From the cell containing the given text, extract its center point as [x, y] coordinate. 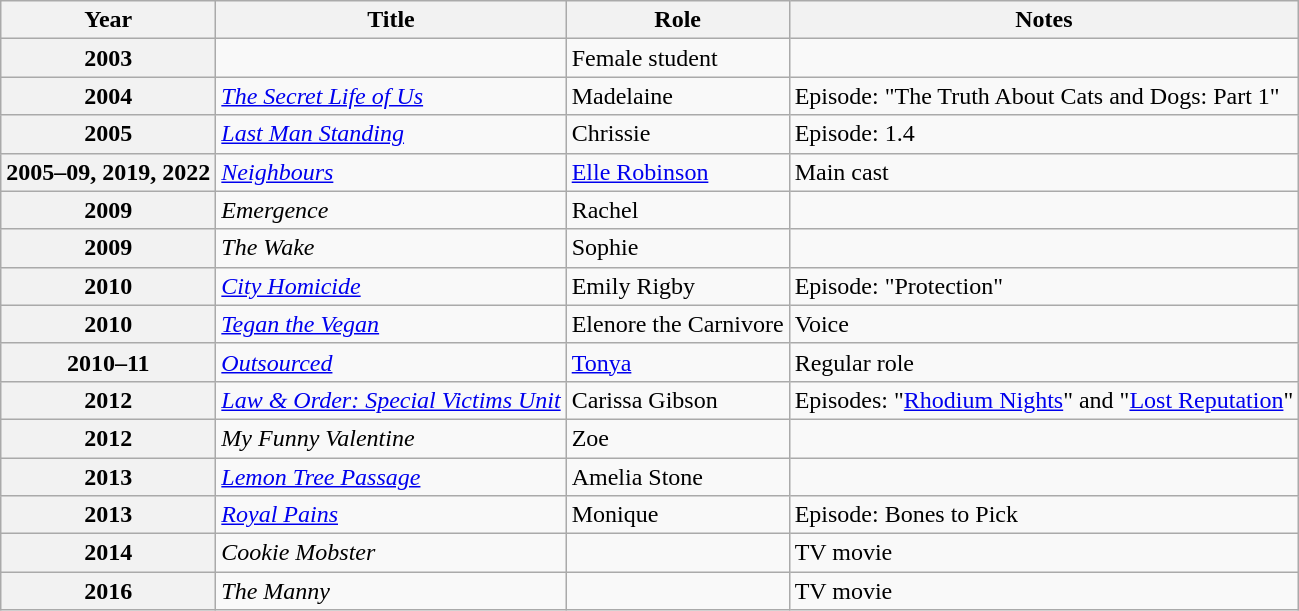
Episode: 1.4 [1044, 134]
Sophie [678, 248]
Chrissie [678, 134]
Royal Pains [391, 515]
2003 [108, 58]
Episodes: "Rhodium Nights" and "Lost Reputation" [1044, 400]
Carissa Gibson [678, 400]
Voice [1044, 324]
Cookie Mobster [391, 553]
Notes [1044, 20]
Emily Rigby [678, 286]
Tonya [678, 362]
The Wake [391, 248]
Law & Order: Special Victims Unit [391, 400]
City Homicide [391, 286]
Amelia Stone [678, 477]
Year [108, 20]
Episode: Bones to Pick [1044, 515]
2005 [108, 134]
Emergence [391, 210]
Neighbours [391, 172]
2005–09, 2019, 2022 [108, 172]
Monique [678, 515]
The Manny [391, 591]
Episode: "The Truth About Cats and Dogs: Part 1" [1044, 96]
2010–11 [108, 362]
Tegan the Vegan [391, 324]
Rachel [678, 210]
Female student [678, 58]
Title [391, 20]
Lemon Tree Passage [391, 477]
2016 [108, 591]
Elenore the Carnivore [678, 324]
Madelaine [678, 96]
Outsourced [391, 362]
2014 [108, 553]
The Secret Life of Us [391, 96]
Regular role [1044, 362]
Last Man Standing [391, 134]
2004 [108, 96]
Role [678, 20]
Episode: "Protection" [1044, 286]
Zoe [678, 438]
Elle Robinson [678, 172]
My Funny Valentine [391, 438]
Main cast [1044, 172]
